Extract the (x, y) coordinate from the center of the cell holding the provided text.  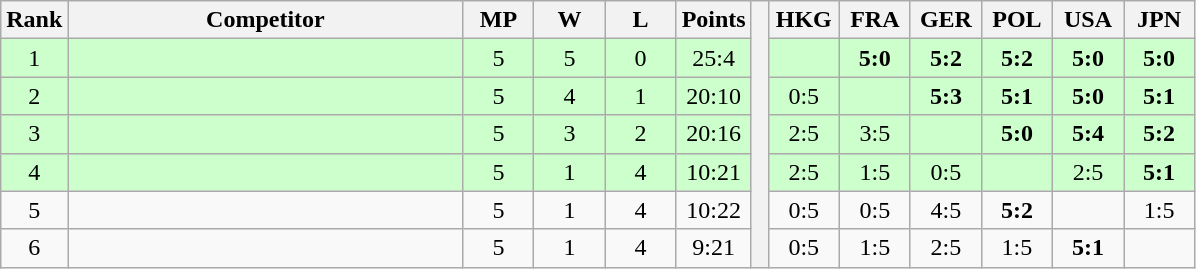
0 (640, 58)
25:4 (714, 58)
10:21 (714, 172)
Rank (34, 20)
Points (714, 20)
10:22 (714, 210)
5:4 (1088, 134)
FRA (874, 20)
5:3 (946, 96)
3:5 (874, 134)
20:16 (714, 134)
HKG (804, 20)
20:10 (714, 96)
W (570, 20)
L (640, 20)
9:21 (714, 248)
Competitor (266, 20)
6 (34, 248)
JPN (1160, 20)
USA (1088, 20)
GER (946, 20)
4:5 (946, 210)
POL (1016, 20)
MP (498, 20)
